Scan for the cell matching the given text and deliver its (X, Y) coordinate at center. 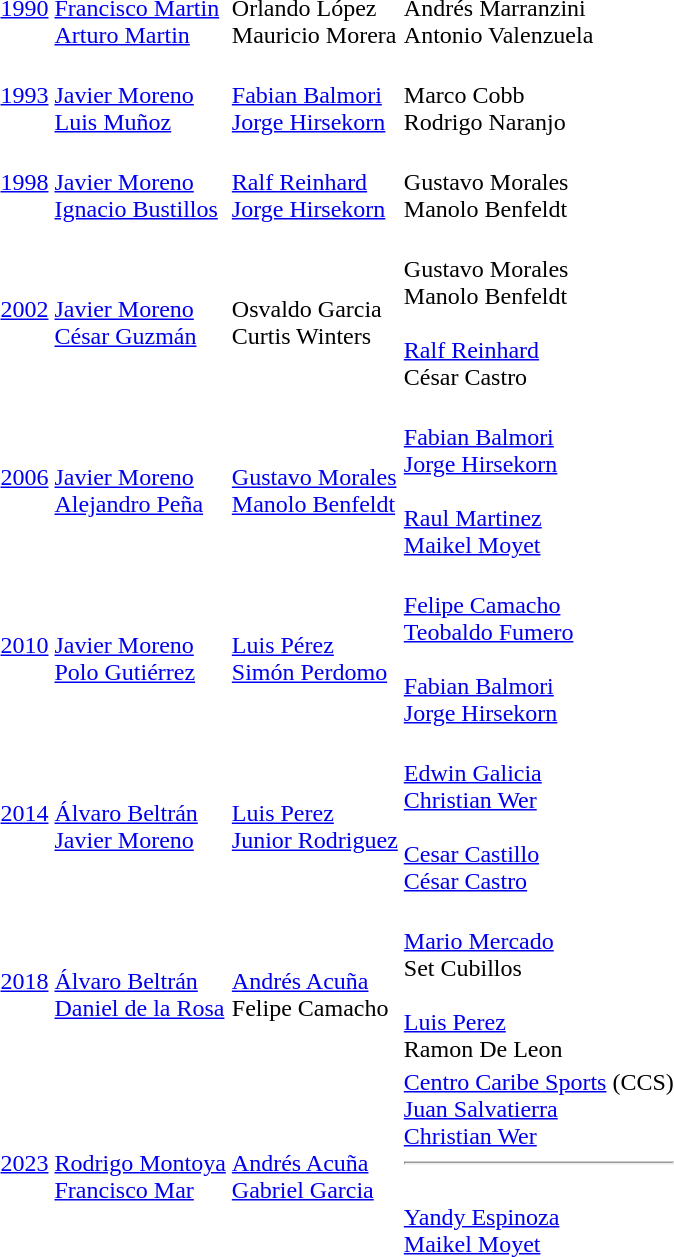
Fabian BalmoriJorge Hirsekorn (314, 95)
Javier Moreno Polo Gutiérrez (140, 646)
Javier MorenoAlejandro Peña (140, 478)
Ralf ReinhardJorge Hirsekorn (314, 182)
Gustavo MoralesManolo Benfeldt (314, 478)
Andrés AcuñaFelipe Camacho (314, 982)
Álvaro BeltránJavier Moreno (140, 814)
Javier MorenoLuis Muñoz (140, 95)
Javier MorenoIgnacio Bustillos (140, 182)
Luis Pérez Simón Perdomo (314, 646)
Luis PerezJunior Rodriguez (314, 814)
Álvaro BeltránDaniel de la Rosa (140, 982)
Osvaldo GarciaCurtis Winters (314, 310)
Javier MorenoCésar Guzmán (140, 310)
